Search for the cell housing the specified text and yield its (X, Y) center coordinate. 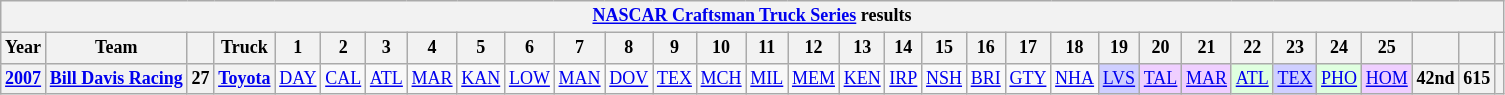
42nd (1436, 78)
11 (767, 48)
18 (1075, 48)
615 (1477, 78)
2 (344, 48)
25 (1386, 48)
GTY (1028, 78)
9 (675, 48)
19 (1118, 48)
2007 (24, 78)
DAY (298, 78)
7 (580, 48)
4 (432, 48)
Year (24, 48)
MIL (767, 78)
KEN (862, 78)
DOV (629, 78)
HOM (1386, 78)
14 (904, 48)
15 (944, 48)
21 (1207, 48)
Bill Davis Racing (116, 78)
IRP (904, 78)
BRI (986, 78)
6 (530, 48)
Team (116, 48)
10 (721, 48)
TAL (1160, 78)
17 (1028, 48)
LVS (1118, 78)
22 (1252, 48)
5 (481, 48)
8 (629, 48)
Truck (244, 48)
3 (387, 48)
NASCAR Craftsman Truck Series results (752, 16)
16 (986, 48)
KAN (481, 78)
NHA (1075, 78)
13 (862, 48)
Toyota (244, 78)
PHO (1340, 78)
MEM (814, 78)
LOW (530, 78)
24 (1340, 48)
NSH (944, 78)
20 (1160, 48)
CAL (344, 78)
MCH (721, 78)
MAN (580, 78)
12 (814, 48)
1 (298, 48)
23 (1295, 48)
27 (200, 78)
